Return the (X, Y) coordinate for the center point of the cell that contains the specified text.  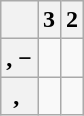
, − (20, 58)
3 (50, 20)
2 (72, 20)
, (20, 96)
